Output the [x, y] coordinate of the center of the cell containing the given text.  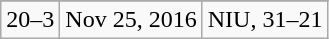
20–3 [30, 20]
NIU, 31–21 [265, 20]
Nov 25, 2016 [131, 20]
